Scan for the cell matching the given text and deliver its [X, Y] coordinate at center. 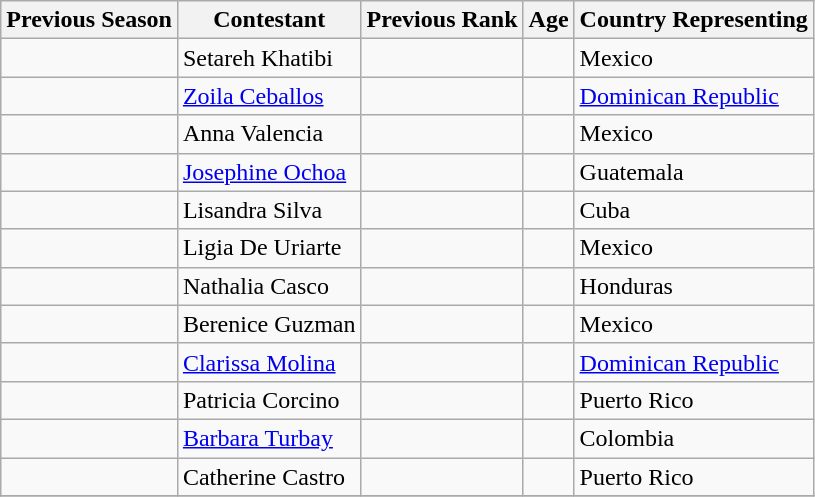
Previous Rank [442, 20]
Previous Season [90, 20]
Honduras [694, 286]
Lisandra Silva [269, 210]
Josephine Ochoa [269, 172]
Zoila Ceballos [269, 96]
Clarissa Molina [269, 362]
Setareh Khatibi [269, 58]
Colombia [694, 438]
Guatemala [694, 172]
Catherine Castro [269, 477]
Patricia Corcino [269, 400]
Barbara Turbay [269, 438]
Cuba [694, 210]
Nathalia Casco [269, 286]
Age [548, 20]
Berenice Guzman [269, 324]
Country Representing [694, 20]
Contestant [269, 20]
Anna Valencia [269, 134]
Ligia De Uriarte [269, 248]
